Return (X, Y) of the center of cell containing provided text 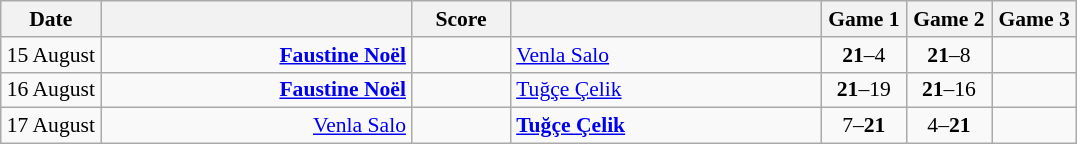
Score (461, 19)
16 August (51, 90)
Game 1 (864, 19)
Game 2 (948, 19)
Game 3 (1034, 19)
4–21 (948, 126)
15 August (51, 55)
21–8 (948, 55)
17 August (51, 126)
21–16 (948, 90)
21–19 (864, 90)
21–4 (864, 55)
Date (51, 19)
7–21 (864, 126)
